Return the (x, y) coordinate for the center point of the cell that contains the specified text.  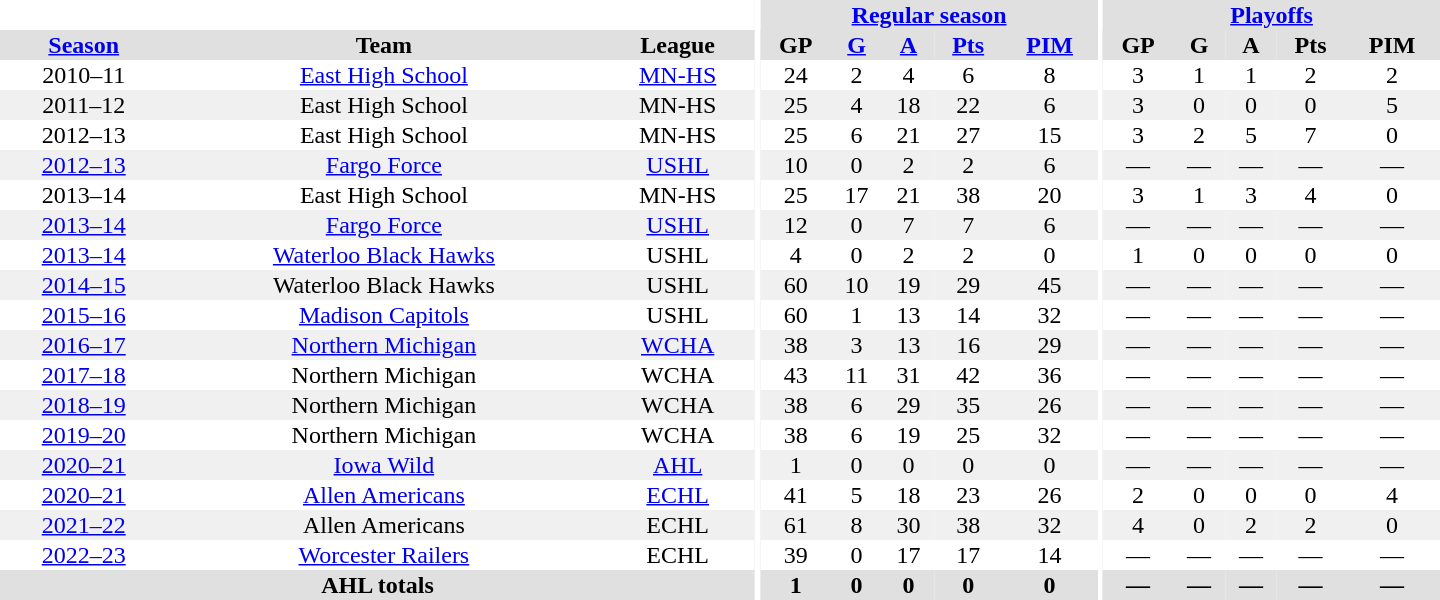
39 (796, 555)
Playoffs (1272, 15)
Iowa Wild (384, 465)
League (678, 45)
2021–22 (84, 525)
Madison Capitols (384, 315)
2010–11 (84, 75)
15 (1050, 135)
2017–18 (84, 375)
24 (796, 75)
43 (796, 375)
2011–12 (84, 105)
31 (909, 375)
AHL (678, 465)
35 (968, 405)
61 (796, 525)
12 (796, 225)
Team (384, 45)
45 (1050, 285)
20 (1050, 195)
23 (968, 495)
2016–17 (84, 345)
11 (857, 375)
42 (968, 375)
Worcester Railers (384, 555)
36 (1050, 375)
22 (968, 105)
41 (796, 495)
2015–16 (84, 315)
27 (968, 135)
AHL totals (378, 585)
2022–23 (84, 555)
Season (84, 45)
Regular season (930, 15)
2014–15 (84, 285)
30 (909, 525)
2018–19 (84, 405)
2019–20 (84, 435)
16 (968, 345)
